Return the (x, y) coordinate for the center point of the cell that contains the specified text.  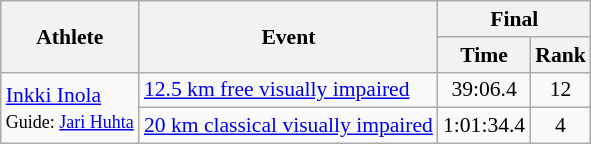
12.5 km free visually impaired (288, 90)
1:01:34.4 (484, 126)
Time (484, 55)
Rank (560, 55)
39:06.4 (484, 90)
12 (560, 90)
Event (288, 36)
Athlete (70, 36)
20 km classical visually impaired (288, 126)
Final (514, 19)
4 (560, 126)
Inkki InolaGuide: Jari Huhta (70, 108)
